Pinpoint the cell where the given text exists, returning its (X, Y) midpoint coordinate. 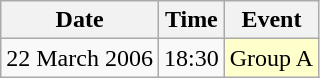
Date (80, 20)
22 March 2006 (80, 58)
18:30 (191, 58)
Event (271, 20)
Group A (271, 58)
Time (191, 20)
